For the text-containing cell, return its midpoint in [X, Y] coordinate format. 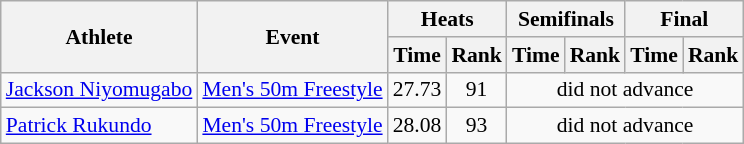
Final [684, 19]
27.73 [418, 90]
Patrick Rukundo [100, 126]
Semifinals [566, 19]
93 [476, 126]
91 [476, 90]
28.08 [418, 126]
Jackson Niyomugabo [100, 90]
Athlete [100, 36]
Event [292, 36]
Heats [448, 19]
